Determine the [X, Y] coordinate at the center of the cell enclosing the given text.  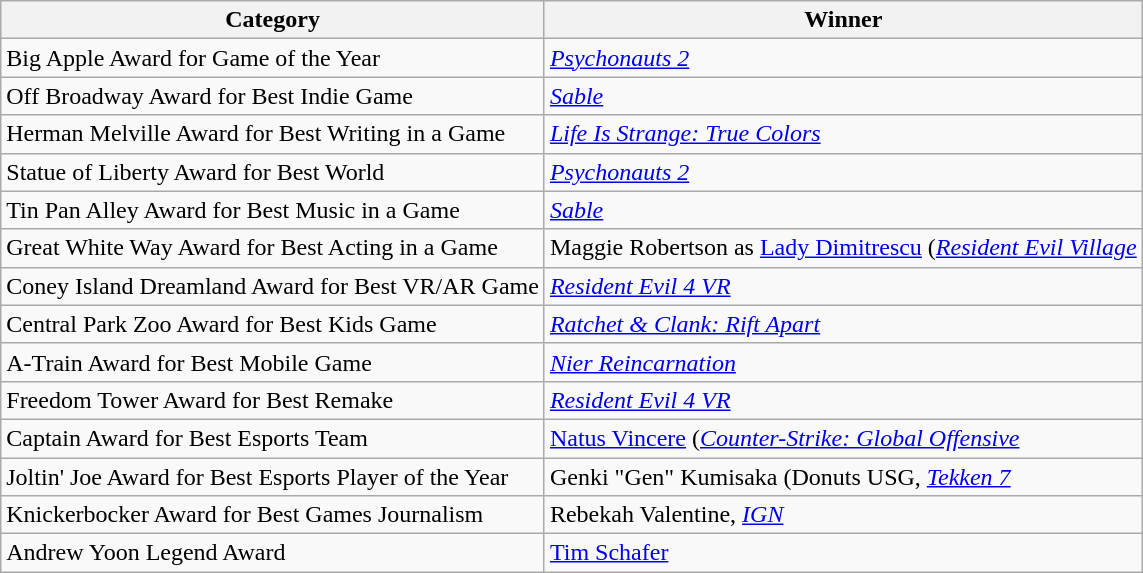
Off Broadway Award for Best Indie Game [273, 96]
Nier Reincarnation [843, 362]
Ratchet & Clank: Rift Apart [843, 324]
Captain Award for Best Esports Team [273, 438]
Maggie Robertson as Lady Dimitrescu (Resident Evil Village [843, 248]
Great White Way Award for Best Acting in a Game [273, 248]
Statue of Liberty Award for Best World [273, 172]
Knickerbocker Award for Best Games Journalism [273, 515]
Category [273, 20]
Joltin' Joe Award for Best Esports Player of the Year [273, 477]
Coney Island Dreamland Award for Best VR/AR Game [273, 286]
Freedom Tower Award for Best Remake [273, 400]
A-Train Award for Best Mobile Game [273, 362]
Herman Melville Award for Best Writing in a Game [273, 134]
Tin Pan Alley Award for Best Music in a Game [273, 210]
Tim Schafer [843, 553]
Rebekah Valentine, IGN [843, 515]
Big Apple Award for Game of the Year [273, 58]
Life Is Strange: True Colors [843, 134]
Genki "Gen" Kumisaka (Donuts USG, Tekken 7 [843, 477]
Central Park Zoo Award for Best Kids Game [273, 324]
Andrew Yoon Legend Award [273, 553]
Winner [843, 20]
Natus Vincere (Counter-Strike: Global Offensive [843, 438]
